Determine the (X, Y) coordinate at the center of the cell enclosing the given text.  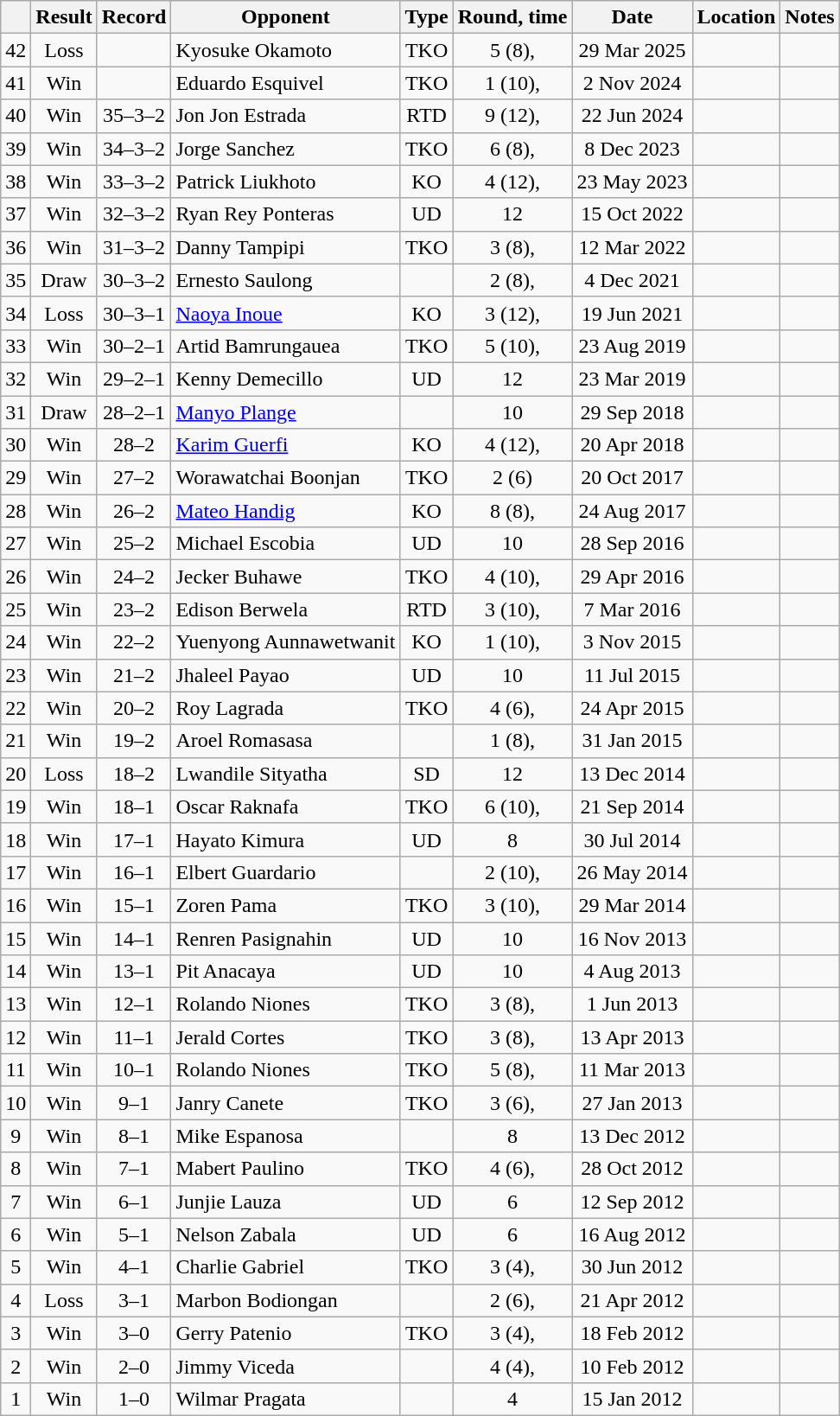
12–1 (134, 1005)
40 (16, 116)
23–2 (134, 609)
30 Jun 2012 (633, 1267)
9 (16, 1136)
Artid Bamrungauea (285, 346)
Eduardo Esquivel (285, 83)
Ryan Rey Ponteras (285, 214)
8 Dec 2023 (633, 149)
29–2–1 (134, 379)
Manyo Plange (285, 412)
Hayato Kimura (285, 839)
28 (16, 511)
Mike Espanosa (285, 1136)
23 Mar 2019 (633, 379)
21 (16, 741)
Location (736, 17)
Jerald Cortes (285, 1037)
2 (6), (512, 1300)
24 (16, 642)
Janry Canete (285, 1103)
30 Jul 2014 (633, 839)
7 (16, 1202)
12 Sep 2012 (633, 1202)
8–1 (134, 1136)
5–1 (134, 1234)
Marbon Bodiongan (285, 1300)
Aroel Romasasa (285, 741)
32–3–2 (134, 214)
38 (16, 182)
Gerry Patenio (285, 1333)
3–0 (134, 1333)
16 (16, 905)
21–2 (134, 675)
10–1 (134, 1070)
Jecker Buhawe (285, 577)
22 (16, 708)
Kyosuke Okamoto (285, 50)
24 Apr 2015 (633, 708)
13 Dec 2012 (633, 1136)
30–2–1 (134, 346)
2 (6) (512, 478)
17–1 (134, 839)
Result (64, 17)
Charlie Gabriel (285, 1267)
Lwandile Sityatha (285, 774)
19 (16, 807)
Naoya Inoue (285, 313)
Notes (810, 17)
18 Feb 2012 (633, 1333)
12 Mar 2022 (633, 247)
22–2 (134, 642)
2 (8), (512, 280)
16–1 (134, 872)
20 Oct 2017 (633, 478)
13 Dec 2014 (633, 774)
36 (16, 247)
28 Sep 2016 (633, 544)
33–3–2 (134, 182)
15–1 (134, 905)
Jorge Sanchez (285, 149)
1 (16, 1399)
29 Mar 2014 (633, 905)
11 (16, 1070)
8 (8), (512, 511)
27 Jan 2013 (633, 1103)
19 Jun 2021 (633, 313)
26 (16, 577)
11–1 (134, 1037)
15 (16, 938)
3 (16, 1333)
34 (16, 313)
Patrick Liukhoto (285, 182)
18–1 (134, 807)
6–1 (134, 1202)
30–3–2 (134, 280)
Opponent (285, 17)
Roy Lagrada (285, 708)
Junjie Lauza (285, 1202)
21 Apr 2012 (633, 1300)
Round, time (512, 17)
Michael Escobia (285, 544)
20 (16, 774)
14–1 (134, 938)
17 (16, 872)
13 (16, 1005)
7–1 (134, 1169)
Kenny Demecillo (285, 379)
30 (16, 445)
Mateo Handig (285, 511)
18 (16, 839)
6 (8), (512, 149)
24 Aug 2017 (633, 511)
15 Oct 2022 (633, 214)
23 (16, 675)
27–2 (134, 478)
13 Apr 2013 (633, 1037)
7 Mar 2016 (633, 609)
26–2 (134, 511)
31 (16, 412)
39 (16, 149)
25–2 (134, 544)
23 May 2023 (633, 182)
Zoren Pama (285, 905)
Pit Anacaya (285, 972)
9 (12), (512, 116)
Elbert Guardario (285, 872)
4 Aug 2013 (633, 972)
Jhaleel Payao (285, 675)
31–3–2 (134, 247)
3 Nov 2015 (633, 642)
Mabert Paulino (285, 1169)
19–2 (134, 741)
SD (427, 774)
Edison Berwela (285, 609)
27 (16, 544)
42 (16, 50)
Karim Guerfi (285, 445)
Date (633, 17)
Jimmy Viceda (285, 1366)
15 Jan 2012 (633, 1399)
29 Apr 2016 (633, 577)
3 (6), (512, 1103)
Danny Tampipi (285, 247)
1–0 (134, 1399)
4 (10), (512, 577)
5 (10), (512, 346)
28–2–1 (134, 412)
21 Sep 2014 (633, 807)
24–2 (134, 577)
30–3–1 (134, 313)
3 (12), (512, 313)
16 Aug 2012 (633, 1234)
Wilmar Pragata (285, 1399)
35–3–2 (134, 116)
11 Mar 2013 (633, 1070)
1 (8), (512, 741)
Type (427, 17)
2 (16, 1366)
41 (16, 83)
20–2 (134, 708)
4–1 (134, 1267)
34–3–2 (134, 149)
22 Jun 2024 (633, 116)
28 Oct 2012 (633, 1169)
25 (16, 609)
13–1 (134, 972)
5 (16, 1267)
23 Aug 2019 (633, 346)
Renren Pasignahin (285, 938)
1 Jun 2013 (633, 1005)
37 (16, 214)
32 (16, 379)
31 Jan 2015 (633, 741)
2–0 (134, 1366)
2 (10), (512, 872)
18–2 (134, 774)
Oscar Raknafa (285, 807)
14 (16, 972)
29 Sep 2018 (633, 412)
16 Nov 2013 (633, 938)
35 (16, 280)
33 (16, 346)
11 Jul 2015 (633, 675)
Record (134, 17)
2 Nov 2024 (633, 83)
3–1 (134, 1300)
29 Mar 2025 (633, 50)
Nelson Zabala (285, 1234)
4 (4), (512, 1366)
4 Dec 2021 (633, 280)
Yuenyong Aunnawetwanit (285, 642)
9–1 (134, 1103)
20 Apr 2018 (633, 445)
Ernesto Saulong (285, 280)
Worawatchai Boonjan (285, 478)
26 May 2014 (633, 872)
28–2 (134, 445)
29 (16, 478)
10 Feb 2012 (633, 1366)
6 (10), (512, 807)
Jon Jon Estrada (285, 116)
